Return (x, y) of the center of cell containing provided text 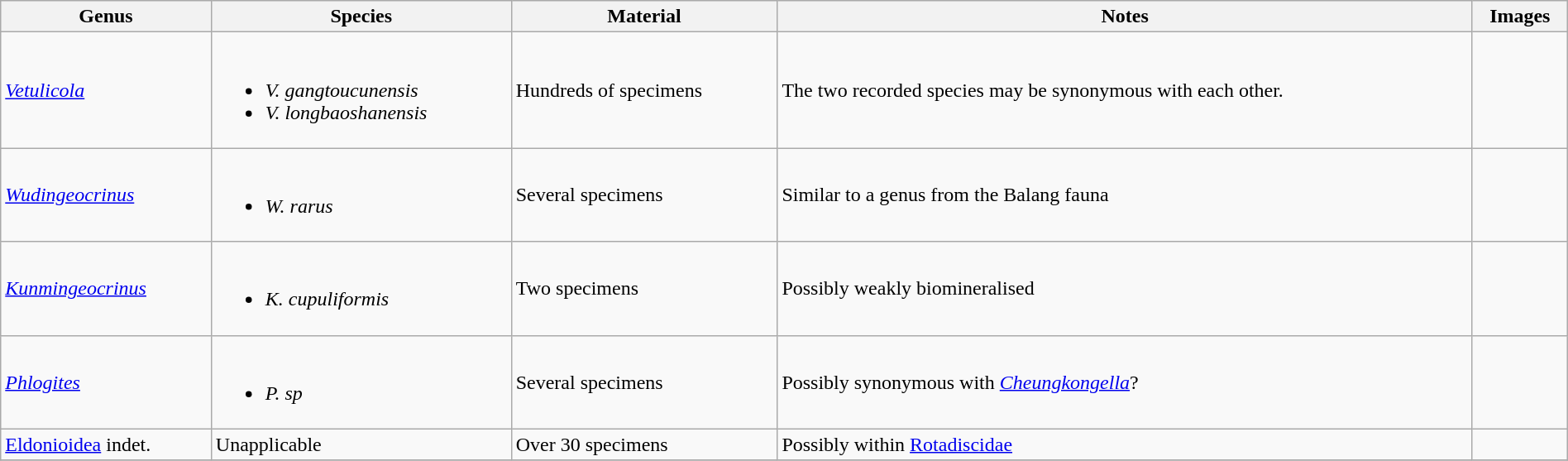
Possibly weakly biomineralised (1125, 288)
Over 30 specimens (644, 444)
Notes (1125, 17)
Similar to a genus from the Balang fauna (1125, 195)
Possibly synonymous with Cheungkongella? (1125, 382)
Possibly within Rotadiscidae (1125, 444)
Material (644, 17)
Phlogites (106, 382)
P. sp (361, 382)
Wudingeocrinus (106, 195)
Two specimens (644, 288)
Images (1520, 17)
Eldonioidea indet. (106, 444)
Kunmingeocrinus (106, 288)
The two recorded species may be synonymous with each other. (1125, 90)
K. cupuliformis (361, 288)
Unapplicable (361, 444)
V. gangtoucunensisV. longbaoshanensis (361, 90)
W. rarus (361, 195)
Vetulicola (106, 90)
Hundreds of specimens (644, 90)
Species (361, 17)
Genus (106, 17)
